Locate the cell with the specified text and output its [x, y] center coordinate. 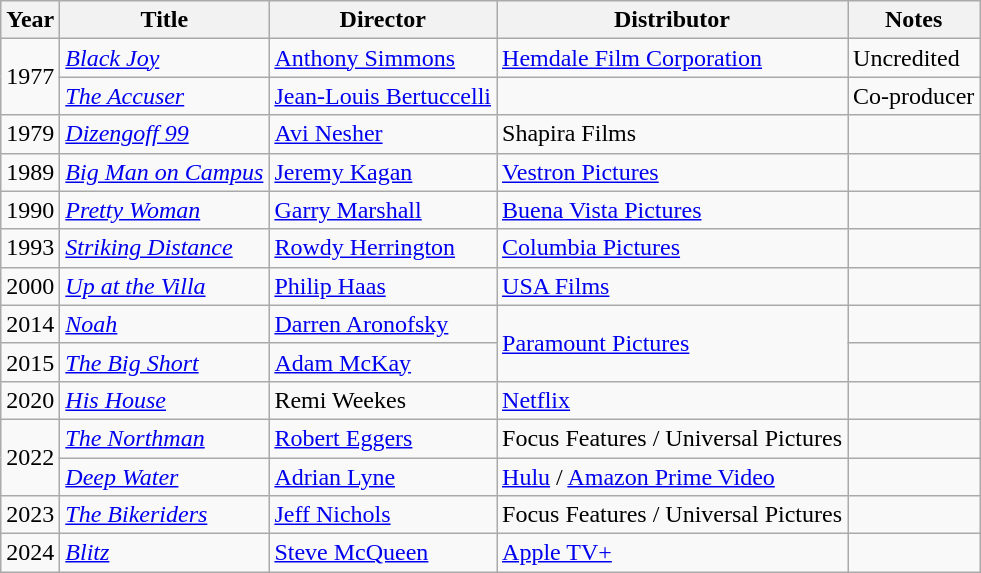
USA Films [672, 286]
Big Man on Campus [164, 172]
2023 [30, 515]
Striking Distance [164, 248]
The Bikeriders [164, 515]
His House [164, 400]
The Northman [164, 438]
Pretty Woman [164, 210]
2022 [30, 457]
Paramount Pictures [672, 343]
Adam McKay [383, 362]
Noah [164, 324]
Steve McQueen [383, 553]
1989 [30, 172]
Garry Marshall [383, 210]
Avi Nesher [383, 134]
Dizengoff 99 [164, 134]
Notes [914, 20]
Shapira Films [672, 134]
1993 [30, 248]
2000 [30, 286]
Uncredited [914, 58]
2024 [30, 553]
Columbia Pictures [672, 248]
1979 [30, 134]
Apple TV+ [672, 553]
The Big Short [164, 362]
Blitz [164, 553]
Jeff Nichols [383, 515]
Hemdale Film Corporation [672, 58]
Co-producer [914, 96]
Vestron Pictures [672, 172]
Title [164, 20]
2014 [30, 324]
Jean-Louis Bertuccelli [383, 96]
Distributor [672, 20]
The Accuser [164, 96]
Anthony Simmons [383, 58]
Buena Vista Pictures [672, 210]
Remi Weekes [383, 400]
Netflix [672, 400]
2015 [30, 362]
Year [30, 20]
Black Joy [164, 58]
Jeremy Kagan [383, 172]
2020 [30, 400]
Adrian Lyne [383, 477]
Darren Aronofsky [383, 324]
Director [383, 20]
Robert Eggers [383, 438]
Rowdy Herrington [383, 248]
Philip Haas [383, 286]
Up at the Villa [164, 286]
Hulu / Amazon Prime Video [672, 477]
Deep Water [164, 477]
1977 [30, 77]
1990 [30, 210]
